From the cell containing the given text, extract its center point as [x, y] coordinate. 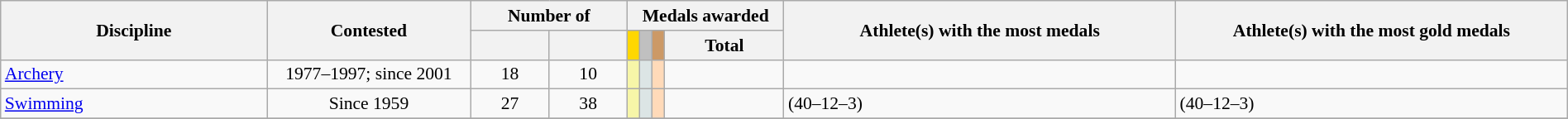
27 [509, 104]
Since 1959 [369, 104]
Number of [549, 16]
1977–1997; since 2001 [369, 74]
Contested [369, 30]
Discipline [134, 30]
Swimming [134, 104]
38 [589, 104]
10 [589, 74]
18 [509, 74]
Athlete(s) with the most medals [980, 30]
Archery [134, 74]
Total [724, 45]
Athlete(s) with the most gold medals [1372, 30]
Medals awarded [706, 16]
